Pinpoint the cell where the given text exists, returning its [X, Y] midpoint coordinate. 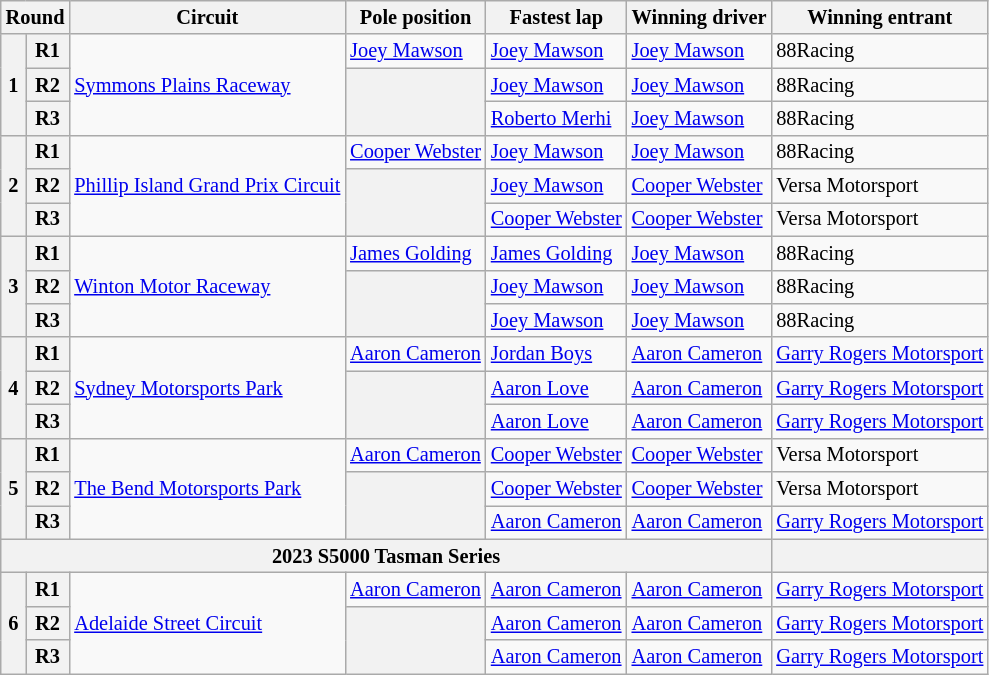
Roberto Merhi [556, 118]
Circuit [207, 17]
Phillip Island Grand Prix Circuit [207, 186]
Fastest lap [556, 17]
Winning entrant [880, 17]
Pole position [416, 17]
Round [36, 17]
5 [14, 488]
6 [14, 622]
Winton Motor Raceway [207, 286]
2023 S5000 Tasman Series [386, 556]
The Bend Motorsports Park [207, 488]
1 [14, 84]
Sydney Motorsports Park [207, 388]
2 [14, 186]
Jordan Boys [556, 354]
Adelaide Street Circuit [207, 622]
Symmons Plains Raceway [207, 84]
4 [14, 388]
3 [14, 286]
Winning driver [700, 17]
